Identify which cell holds the provided text, then report its (x, y) central coordinate. 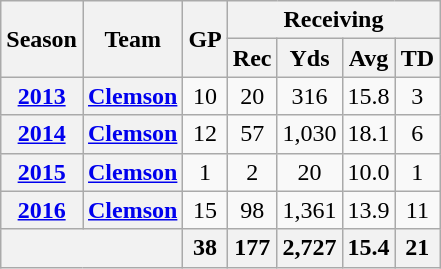
Yds (310, 58)
6 (417, 134)
TD (417, 58)
21 (417, 248)
12 (205, 134)
98 (252, 210)
18.1 (368, 134)
57 (252, 134)
Team (132, 39)
1,030 (310, 134)
2016 (42, 210)
15.4 (368, 248)
Receiving (333, 20)
11 (417, 210)
316 (310, 96)
10.0 (368, 172)
2015 (42, 172)
Rec (252, 58)
2014 (42, 134)
1,361 (310, 210)
13.9 (368, 210)
15.8 (368, 96)
Season (42, 39)
2,727 (310, 248)
2 (252, 172)
3 (417, 96)
177 (252, 248)
2013 (42, 96)
Avg (368, 58)
15 (205, 210)
GP (205, 39)
38 (205, 248)
10 (205, 96)
